From the cell containing the given text, extract its center point as (x, y) coordinate. 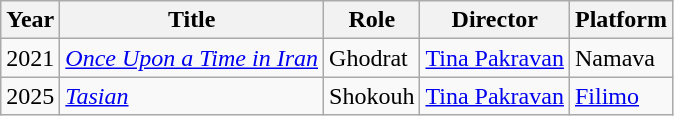
Director (495, 20)
Namava (620, 58)
Tasian (192, 96)
Ghodrat (372, 58)
2021 (30, 58)
Once Upon a Time in Iran (192, 58)
2025 (30, 96)
Year (30, 20)
Role (372, 20)
Shokouh (372, 96)
Filimo (620, 96)
Title (192, 20)
Platform (620, 20)
